Search for the cell housing the specified text and yield its [x, y] center coordinate. 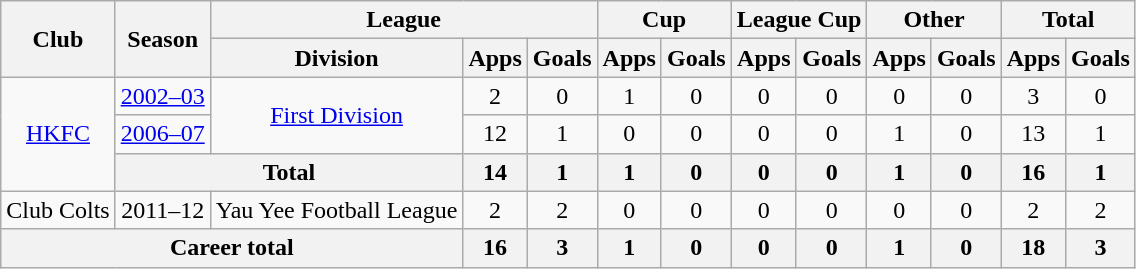
Club Colts [58, 210]
Career total [232, 248]
2011–12 [162, 210]
HKFC [58, 134]
League [404, 20]
Season [162, 39]
First Division [336, 115]
Division [336, 58]
12 [495, 134]
Yau Yee Football League [336, 210]
18 [1033, 248]
Club [58, 39]
14 [495, 172]
Cup [664, 20]
13 [1033, 134]
2006–07 [162, 134]
2002–03 [162, 96]
League Cup [799, 20]
Other [934, 20]
